Identify which cell holds the provided text, then report its [x, y] central coordinate. 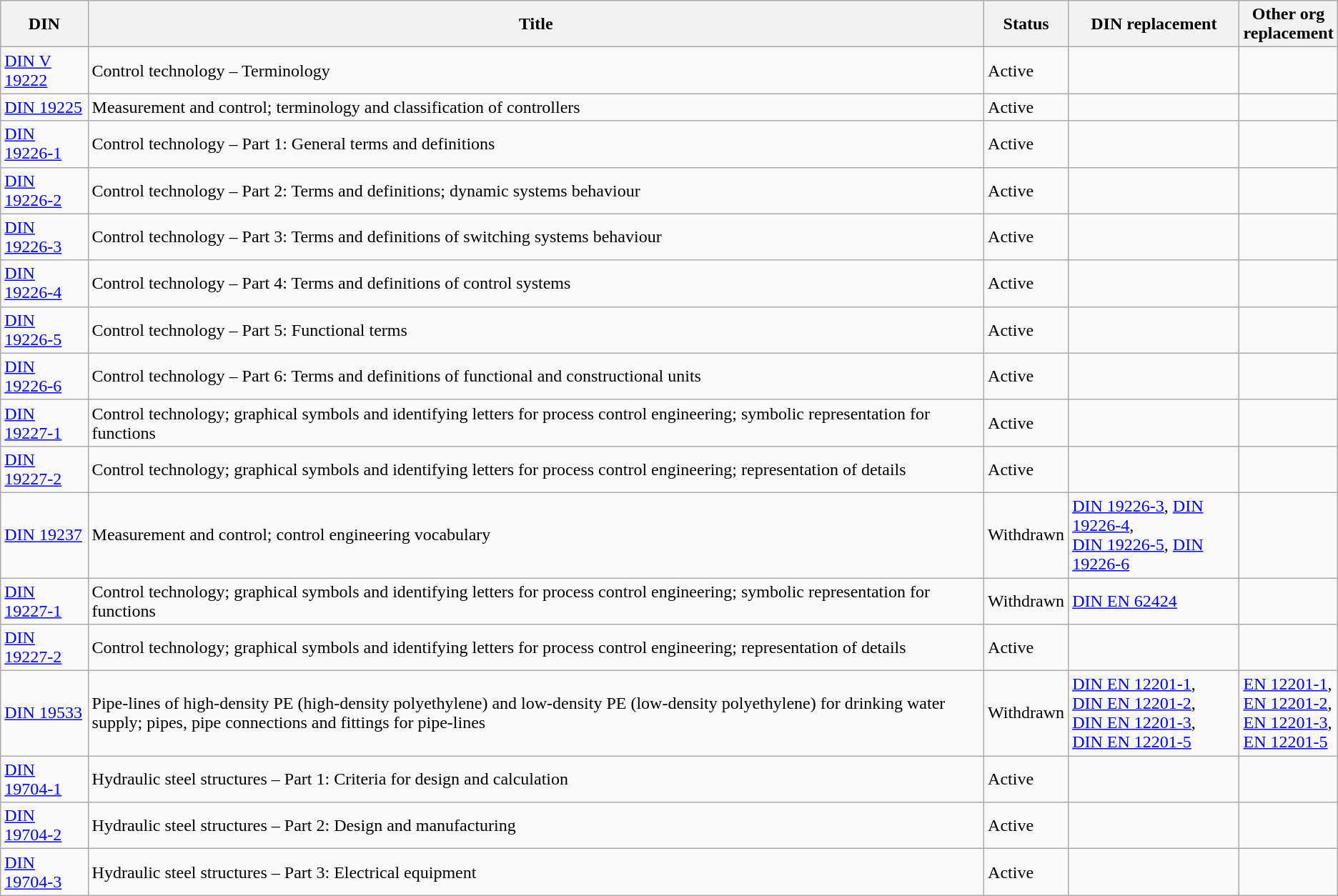
Measurement and control; terminology and classification of controllers [536, 107]
Control technology – Terminology [536, 70]
DIN 19704-3 [44, 872]
Control technology – Part 4: Terms and definitions of control systems [536, 283]
Control technology – Part 1: General terms and definitions [536, 144]
Measurement and control; control engineering vocabulary [536, 534]
EN 12201-1,EN 12201-2,EN 12201-3,EN 12201-5 [1288, 713]
Hydraulic steel structures – Part 3: Electrical equipment [536, 872]
Control technology – Part 3: Terms and definitions of switching systems behaviour [536, 237]
DIN 19237 [44, 534]
DIN 19704-1 [44, 779]
Hydraulic steel structures – Part 2: Design and manufacturing [536, 826]
Hydraulic steel structures – Part 1: Criteria for design and calculation [536, 779]
DIN EN 12201-1,DIN EN 12201-2,DIN EN 12201-3,DIN EN 12201-5 [1154, 713]
DIN EN 62424 [1154, 600]
Control technology – Part 6: Terms and definitions of functional and constructional units [536, 376]
DIN V 19222 [44, 70]
DIN [44, 24]
DIN 19533 [44, 713]
DIN 19226-3 [44, 237]
DIN 19226-2 [44, 190]
Status [1026, 24]
DIN 19226-1 [44, 144]
DIN 19225 [44, 107]
Control technology – Part 5: Functional terms [536, 330]
DIN 19226-4 [44, 283]
DIN 19704-2 [44, 826]
Control technology – Part 2: Terms and definitions; dynamic systems behaviour [536, 190]
DIN 19226-3, DIN 19226-4,DIN 19226-5, DIN 19226-6 [1154, 534]
Title [536, 24]
Other orgreplacement [1288, 24]
DIN 19226-5 [44, 330]
DIN replacement [1154, 24]
DIN 19226-6 [44, 376]
